Return the (x, y) coordinate for the center point of the cell that contains the specified text.  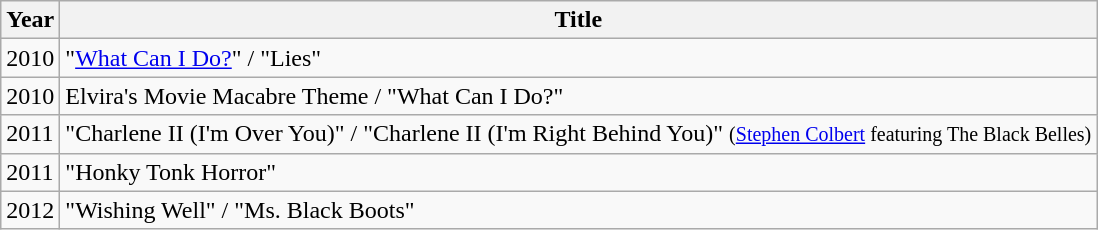
"What Can I Do?" / "Lies" (578, 58)
Title (578, 20)
"Charlene II (I'm Over You)" / "Charlene II (I'm Right Behind You)" (Stephen Colbert featuring The Black Belles) (578, 134)
Year (30, 20)
Elvira's Movie Macabre Theme / "What Can I Do?" (578, 96)
2012 (30, 210)
"Wishing Well" / "Ms. Black Boots" (578, 210)
"Honky Tonk Horror" (578, 172)
